From the cell containing the given text, extract its center point as (x, y) coordinate. 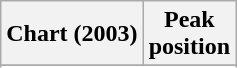
Chart (2003) (72, 34)
Peak position (189, 34)
